Locate the cell with the specified text and output its [x, y] center coordinate. 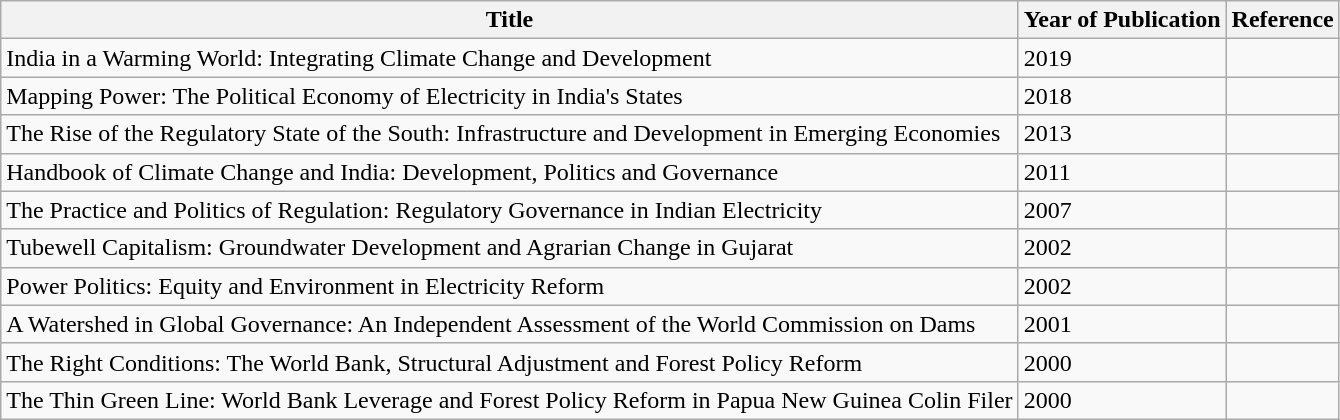
Tubewell Capitalism: Groundwater Development and Agrarian Change in Gujarat [510, 248]
Year of Publication [1122, 20]
A Watershed in Global Governance: An Independent Assessment of the World Commission on Dams [510, 324]
2013 [1122, 134]
The Right Conditions: The World Bank, Structural Adjustment and Forest Policy Reform [510, 362]
Mapping Power: The Political Economy of Electricity in India's States [510, 96]
2007 [1122, 210]
Power Politics: Equity and Environment in Electricity Reform [510, 286]
2018 [1122, 96]
India in a Warming World: Integrating Climate Change and Development [510, 58]
2001 [1122, 324]
Reference [1282, 20]
2019 [1122, 58]
The Rise of the Regulatory State of the South: Infrastructure and Development in Emerging Economies [510, 134]
Handbook of Climate Change and India: Development, Politics and Governance [510, 172]
The Practice and Politics of Regulation: Regulatory Governance in Indian Electricity [510, 210]
Title [510, 20]
The Thin Green Line: World Bank Leverage and Forest Policy Reform in Papua New Guinea Colin Filer [510, 400]
2011 [1122, 172]
